Pinpoint the cell where the given text exists, returning its (x, y) midpoint coordinate. 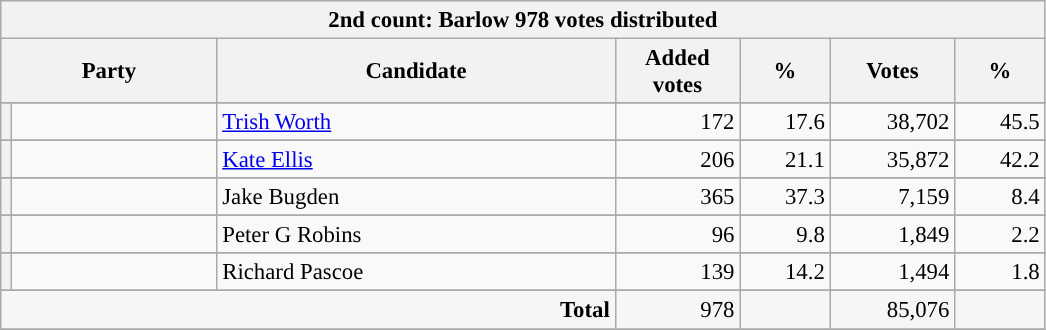
365 (678, 197)
978 (678, 310)
172 (678, 122)
9.8 (785, 235)
Jake Bugden (416, 197)
1,849 (892, 235)
2.2 (1000, 235)
Peter G Robins (416, 235)
96 (678, 235)
45.5 (1000, 122)
1.8 (1000, 273)
206 (678, 160)
1,494 (892, 273)
21.1 (785, 160)
37.3 (785, 197)
2nd count: Barlow 978 votes distributed (523, 20)
17.6 (785, 122)
Kate Ellis (416, 160)
8.4 (1000, 197)
38,702 (892, 122)
139 (678, 273)
7,159 (892, 197)
Party (109, 72)
42.2 (1000, 160)
14.2 (785, 273)
85,076 (892, 310)
Total (308, 310)
Richard Pascoe (416, 273)
Votes (892, 72)
35,872 (892, 160)
Candidate (416, 72)
Trish Worth (416, 122)
Added votes (678, 72)
